Scan for the cell matching the given text and deliver its (X, Y) coordinate at center. 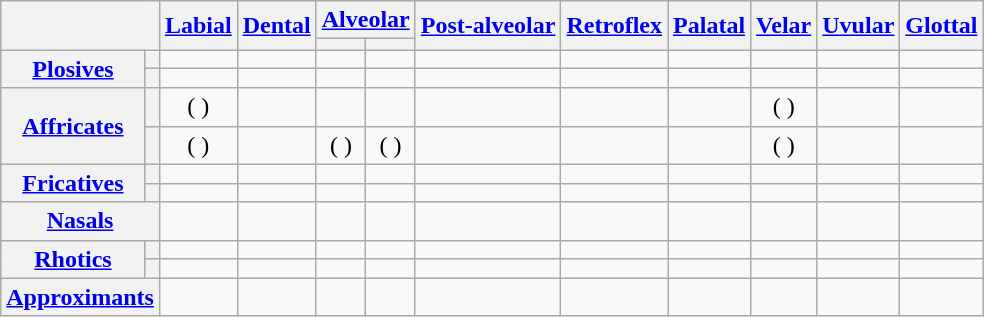
Alveolar (366, 20)
Nasals (80, 221)
Palatal (710, 26)
Dental (276, 26)
Affricates (73, 126)
Approximants (80, 297)
Glottal (942, 26)
Retroflex (614, 26)
Post-alveolar (488, 26)
Fricatives (73, 183)
Rhotics (73, 259)
Velar (784, 26)
Uvular (858, 26)
Labial (198, 26)
Plosives (73, 69)
